Determine the [x, y] coordinate at the center of the cell enclosing the given text.  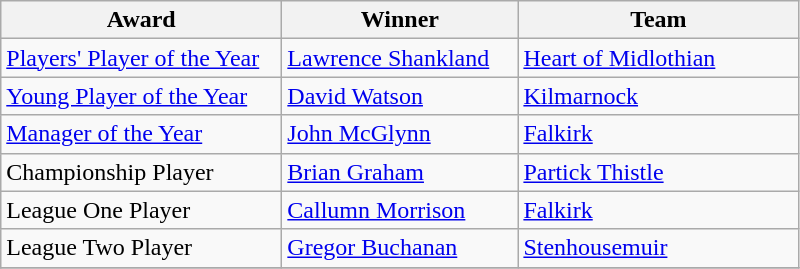
Team [658, 20]
Award [142, 20]
John McGlynn [400, 134]
Heart of Midlothian [658, 58]
Young Player of the Year [142, 96]
Kilmarnock [658, 96]
David Watson [400, 96]
League One Player [142, 210]
League Two Player [142, 248]
Winner [400, 20]
Stenhousemuir [658, 248]
Lawrence Shankland [400, 58]
Callumn Morrison [400, 210]
Players' Player of the Year [142, 58]
Partick Thistle [658, 172]
Manager of the Year [142, 134]
Gregor Buchanan [400, 248]
Brian Graham [400, 172]
Championship Player [142, 172]
